For the text-containing cell, return its midpoint in [x, y] coordinate format. 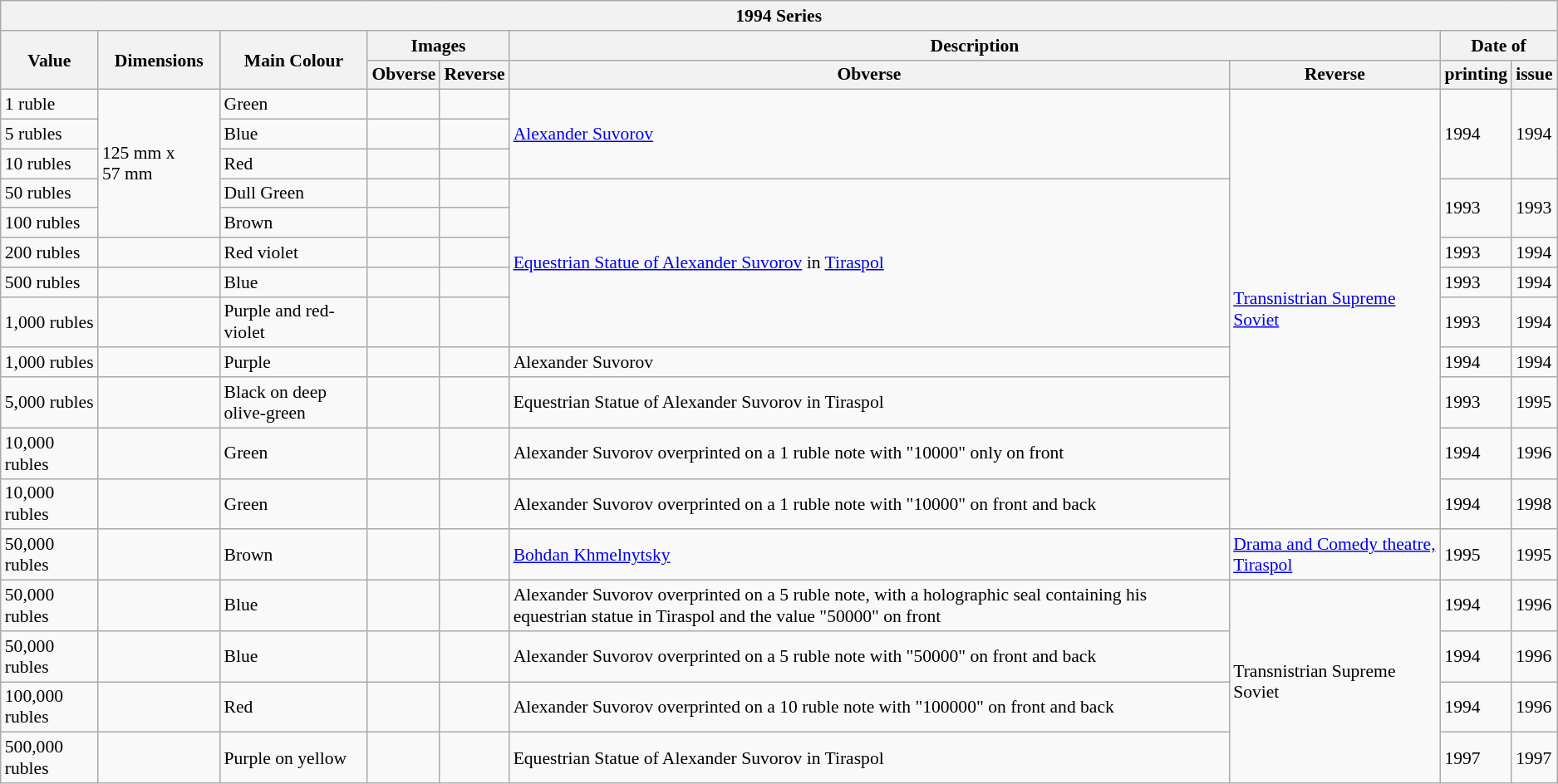
Purple and red-violet [293, 322]
Black on deep olive-green [293, 402]
Alexander Suvorov overprinted on a 5 ruble note, with a holographic seal containing his equestrian statue in Tiraspol and the value "50000" on front [869, 606]
1 ruble [50, 105]
100 rubles [50, 223]
Alexander Suvorov overprinted on a 5 ruble note with "50000" on front and back [869, 656]
100,000 rubles [50, 708]
Alexander Suvorov overprinted on a 1 ruble note with "10000" on front and back [869, 503]
200 rubles [50, 252]
Images [438, 46]
500 rubles [50, 282]
50 rubles [50, 194]
Main Colour [293, 60]
500,000 rubles [50, 757]
Value [50, 60]
Purple [293, 363]
1998 [1534, 503]
Red violet [293, 252]
Alexander Suvorov overprinted on a 10 ruble note with "100000" on front and back [869, 708]
Alexander Suvorov overprinted on a 1 ruble note with "10000" only on front [869, 453]
5 rubles [50, 135]
1994 Series [779, 16]
Dimensions [160, 60]
Date of [1498, 46]
issue [1534, 75]
Drama and Comedy theatre, Tiraspol [1334, 555]
Bohdan Khmelnytsky [869, 555]
5,000 rubles [50, 402]
printing [1476, 75]
10 rubles [50, 164]
Dull Green [293, 194]
Purple on yellow [293, 757]
Description [976, 46]
125 mm x 57 mm [160, 164]
